Scan for the cell matching the given text and deliver its [x, y] coordinate at center. 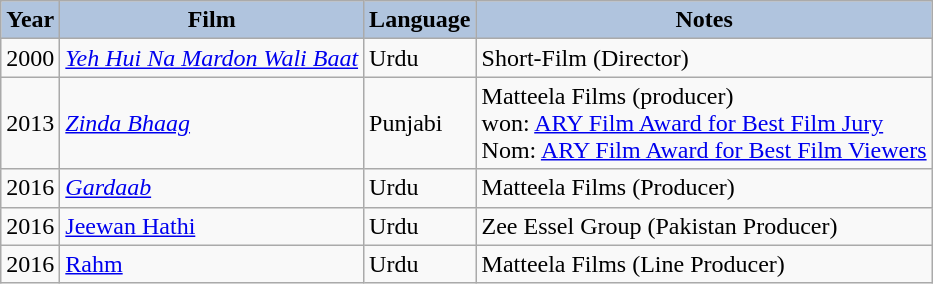
Punjabi [420, 123]
Matteela Films (Line Producer) [704, 264]
Zinda Bhaag [212, 123]
Language [420, 20]
Short-Film (Director) [704, 58]
Rahm [212, 264]
2000 [30, 58]
Notes [704, 20]
Matteela Films (Producer) [704, 188]
Yeh Hui Na Mardon Wali Baat [212, 58]
Film [212, 20]
2013 [30, 123]
Matteela Films (producer)won: ARY Film Award for Best Film Jury Nom: ARY Film Award for Best Film Viewers [704, 123]
Gardaab [212, 188]
Year [30, 20]
Zee Essel Group (Pakistan Producer) [704, 226]
Jeewan Hathi [212, 226]
